Scan for the cell matching the given text and deliver its [x, y] coordinate at center. 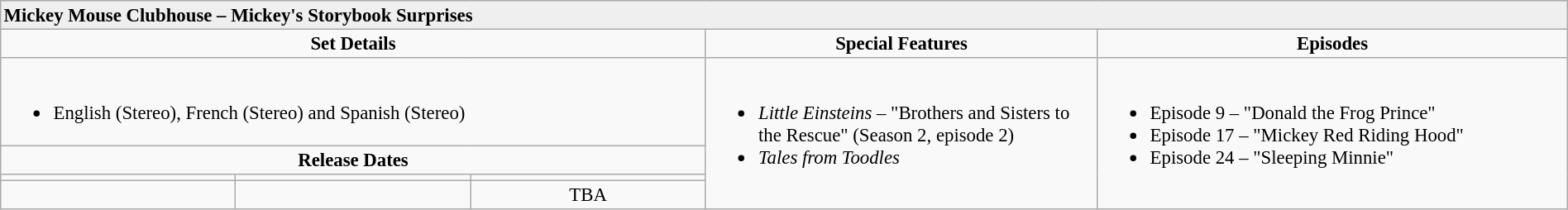
Episode 9 – "Donald the Frog Prince"Episode 17 – "Mickey Red Riding Hood"Episode 24 – "Sleeping Minnie" [1332, 134]
TBA [588, 195]
Little Einsteins – "Brothers and Sisters to the Rescue" (Season 2, episode 2)Tales from Toodles [901, 134]
Special Features [901, 43]
Mickey Mouse Clubhouse – Mickey's Storybook Surprises [784, 15]
English (Stereo), French (Stereo) and Spanish (Stereo) [353, 103]
Set Details [353, 43]
Release Dates [353, 160]
Episodes [1332, 43]
